From the cell containing the given text, extract its center point as (x, y) coordinate. 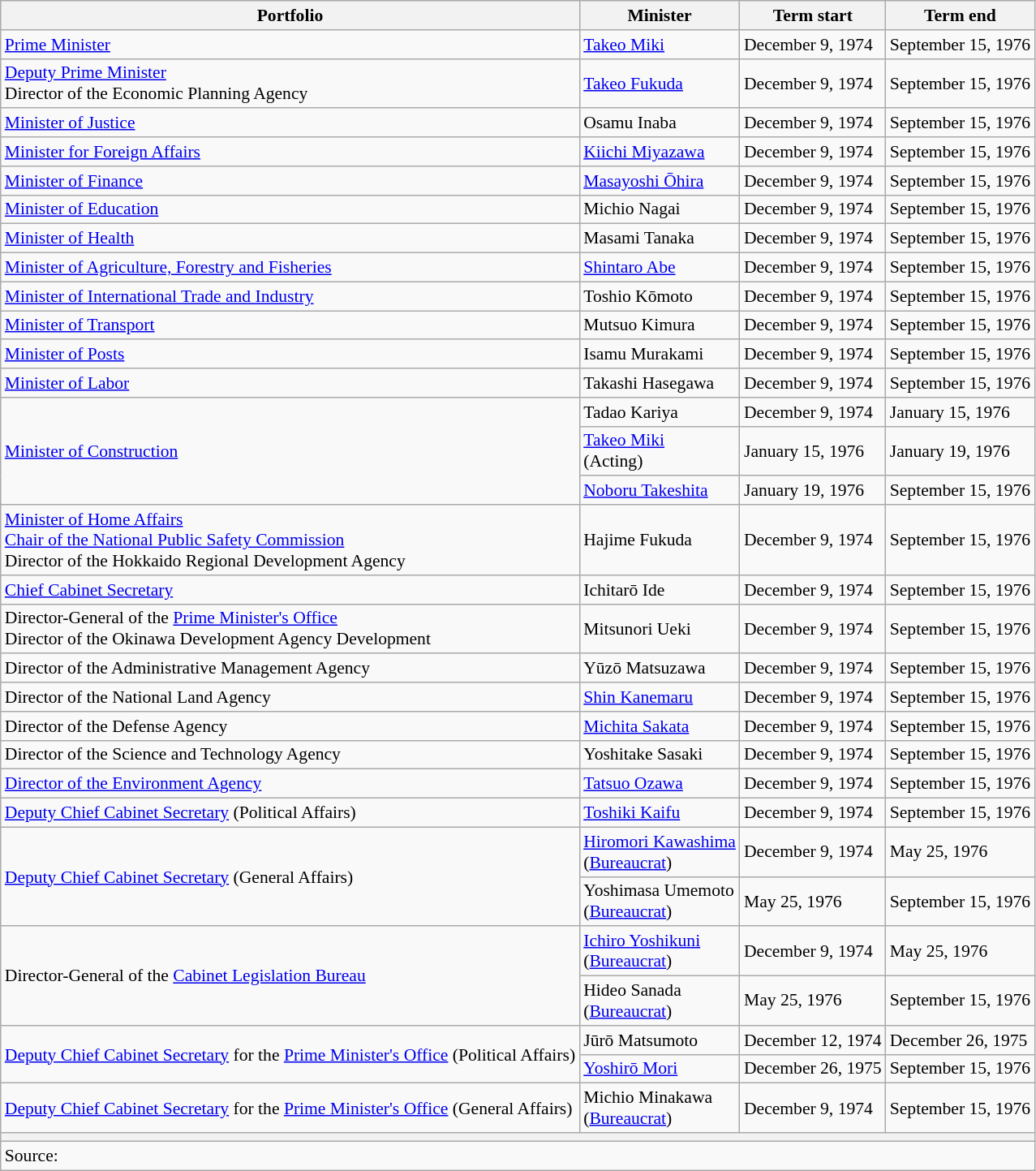
Deputy Chief Cabinet Secretary for the Prime Minister's Office (Political Affairs) (290, 1055)
Portfolio (290, 15)
Minister of Finance (290, 181)
Masami Tanaka (660, 239)
Kiichi Miyazawa (660, 152)
Minister of Construction (290, 451)
Takashi Hasegawa (660, 383)
Ichitarō Ide (660, 590)
Yoshirō Mori (660, 1069)
Hideo Sanada(Bureaucrat) (660, 1001)
Director-General of the Cabinet Legislation Bureau (290, 976)
Minister of Agriculture, Forestry and Fisheries (290, 268)
Chief Cabinet Secretary (290, 590)
Isamu Murakami (660, 355)
Term end (961, 15)
Shintaro Abe (660, 268)
Hiromori Kawashima(Bureaucrat) (660, 852)
Takeo Fukuda (660, 83)
Masayoshi Ōhira (660, 181)
Yoshimasa Umemoto(Bureaucrat) (660, 901)
Tadao Kariya (660, 412)
Jūrō Matsumoto (660, 1040)
Noboru Takeshita (660, 491)
Director of the National Land Agency (290, 697)
Mitsunori Ueki (660, 628)
Minister of International Trade and Industry (290, 296)
Director of the Administrative Management Agency (290, 669)
Michio Nagai (660, 209)
Deputy Chief Cabinet Secretary for the Prime Minister's Office (General Affairs) (290, 1109)
Takeo Miki (660, 45)
Mutsuo Kimura (660, 325)
Minister for Foreign Affairs (290, 152)
Minister of Posts (290, 355)
Toshiki Kaifu (660, 813)
Michita Sakata (660, 726)
Toshio Kōmoto (660, 296)
Minister of Health (290, 239)
Osamu Inaba (660, 123)
Director of the Science and Technology Agency (290, 755)
Minister of Justice (290, 123)
Deputy Prime MinisterDirector of the Economic Planning Agency (290, 83)
Takeo Miki(Acting) (660, 451)
Hajime Fukuda (660, 540)
Shin Kanemaru (660, 697)
Director of the Defense Agency (290, 726)
December 12, 1974 (813, 1040)
Term start (813, 15)
Michio Minakawa(Bureaucrat) (660, 1109)
Source: (518, 1156)
Deputy Chief Cabinet Secretary (Political Affairs) (290, 813)
Tatsuo Ozawa (660, 784)
Prime Minister (290, 45)
Deputy Chief Cabinet Secretary (General Affairs) (290, 876)
Yūzō Matsuzawa (660, 669)
Minister of Home AffairsChair of the National Public Safety CommissionDirector of the Hokkaido Regional Development Agency (290, 540)
Yoshitake Sasaki (660, 755)
Director of the Environment Agency (290, 784)
Ichiro Yoshikuni(Bureaucrat) (660, 951)
Minister (660, 15)
Minister of Education (290, 209)
Minister of Labor (290, 383)
Minister of Transport (290, 325)
Director-General of the Prime Minister's OfficeDirector of the Okinawa Development Agency Development (290, 628)
